Find where the given text appears and provide that cell's center as [x, y] coordinate. 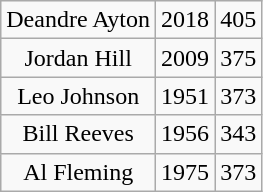
2009 [186, 58]
1975 [186, 172]
Al Fleming [78, 172]
1956 [186, 134]
Jordan Hill [78, 58]
Leo Johnson [78, 96]
Bill Reeves [78, 134]
375 [238, 58]
1951 [186, 96]
343 [238, 134]
405 [238, 20]
Deandre Ayton [78, 20]
2018 [186, 20]
